For the text-containing cell, return its midpoint in (x, y) coordinate format. 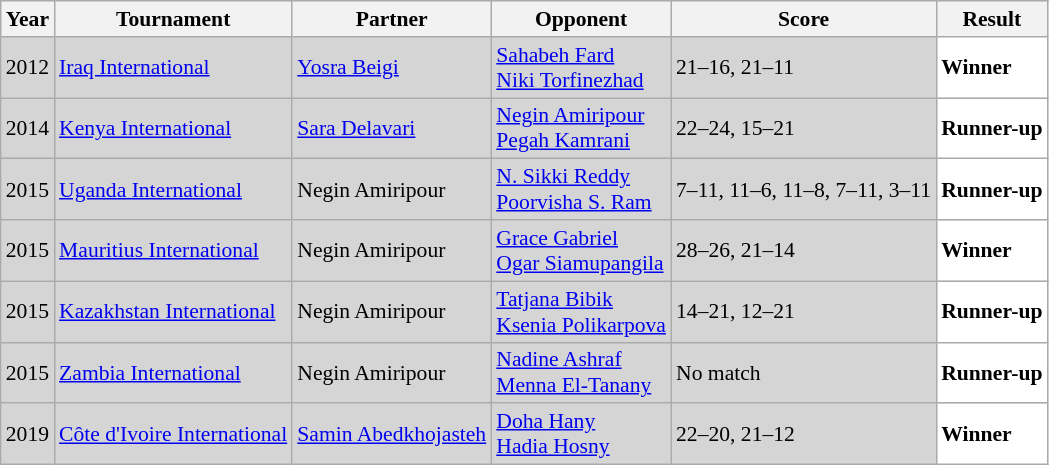
Sara Delavari (392, 128)
Year (28, 19)
22–24, 15–21 (804, 128)
Opponent (581, 19)
No match (804, 372)
Tatjana Bibik Ksenia Polikarpova (581, 312)
22–20, 21–12 (804, 434)
Result (992, 19)
7–11, 11–6, 11–8, 7–11, 3–11 (804, 190)
2012 (28, 68)
Samin Abedkhojasteh (392, 434)
Yosra Beigi (392, 68)
Grace Gabriel Ogar Siamupangila (581, 250)
14–21, 12–21 (804, 312)
Negin Amiripour Pegah Kamrani (581, 128)
Uganda International (173, 190)
Doha Hany Hadia Hosny (581, 434)
Tournament (173, 19)
21–16, 21–11 (804, 68)
Kazakhstan International (173, 312)
Partner (392, 19)
Score (804, 19)
2014 (28, 128)
Nadine Ashraf Menna El-Tanany (581, 372)
Zambia International (173, 372)
N. Sikki Reddy Poorvisha S. Ram (581, 190)
Kenya International (173, 128)
Côte d'Ivoire International (173, 434)
2019 (28, 434)
28–26, 21–14 (804, 250)
Sahabeh Fard Niki Torfinezhad (581, 68)
Mauritius International (173, 250)
Iraq International (173, 68)
